Extract the (x, y) coordinate from the center of the cell holding the provided text.  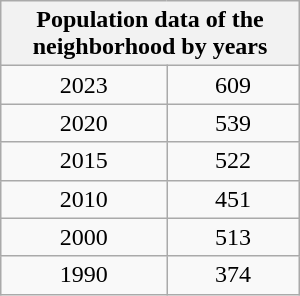
2015 (84, 161)
2010 (84, 199)
539 (233, 123)
Population data of the neighborhood by years (150, 34)
2000 (84, 237)
522 (233, 161)
374 (233, 275)
609 (233, 85)
1990 (84, 275)
2020 (84, 123)
2023 (84, 85)
513 (233, 237)
451 (233, 199)
